Determine the [X, Y] coordinate at the center of the cell enclosing the given text.  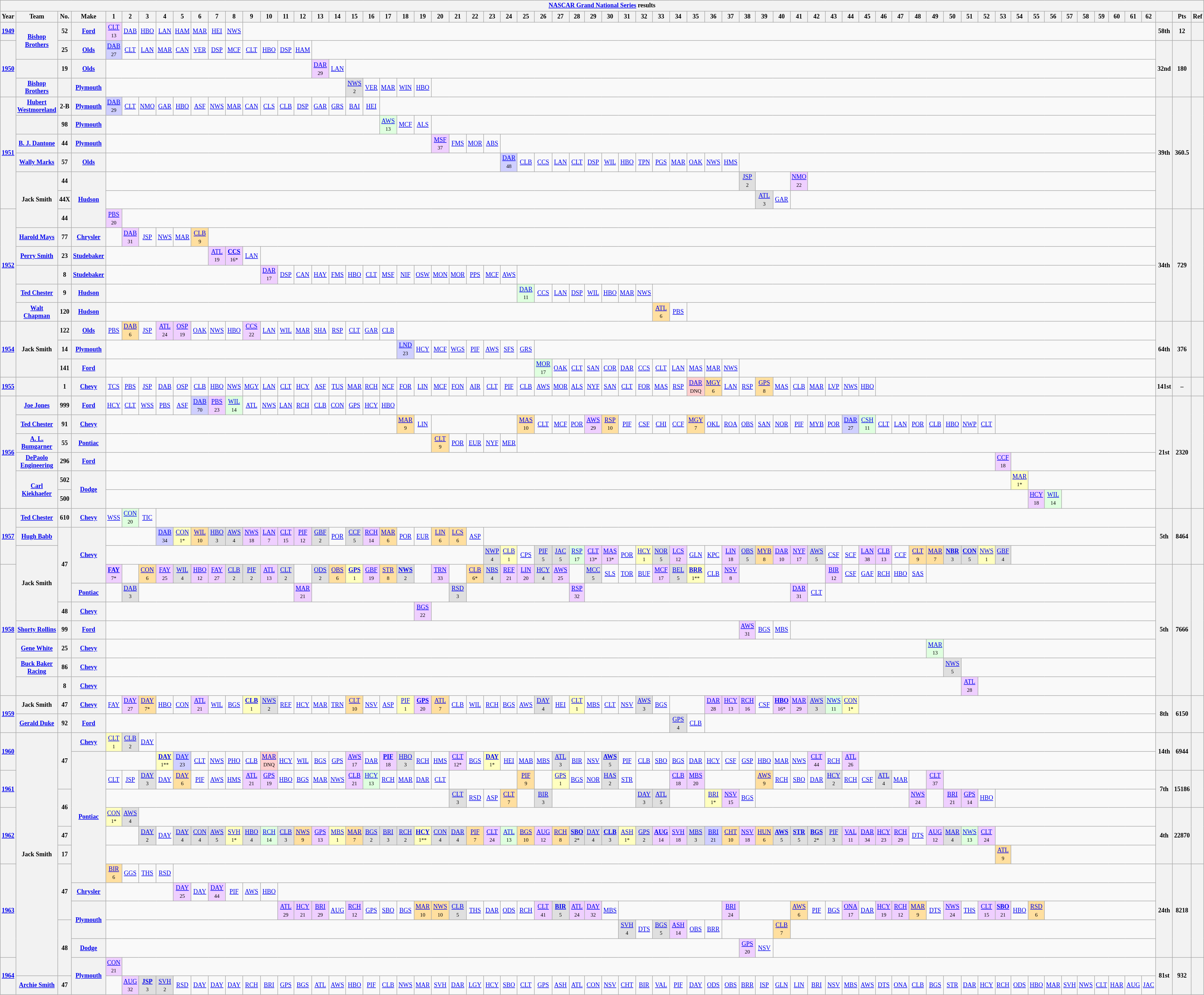
10 [269, 17]
41 [799, 17]
CLB 18 [678, 780]
SVH 4 [627, 929]
GPS 19 [269, 780]
NWS 9 [303, 836]
500 [65, 499]
92 [65, 724]
Harold Mays [37, 237]
CON 21 [114, 967]
1957 [8, 537]
CLT 13* [593, 555]
6944 [1182, 751]
77 [65, 237]
64th [1164, 349]
Gene White [37, 649]
81st [1164, 976]
PIF 3 [834, 836]
GGS [130, 873]
MCF 17 [661, 574]
22870 [1182, 836]
DAR 48 [509, 162]
AIR [475, 387]
DAR DNQ [696, 387]
MAB [526, 761]
39th [1164, 153]
ATL 26 [851, 761]
JAC [1149, 985]
610 [65, 518]
HBO 16* [782, 705]
CLT 13 [114, 31]
FAY [114, 705]
DAY 1** [165, 761]
RSP 10 [610, 424]
TRN [337, 705]
SVH 2 [165, 985]
BIR 12 [834, 574]
7666 [1182, 630]
PBS 20 [114, 219]
MGY 7 [696, 424]
37 [731, 17]
932 [1182, 976]
58th [1164, 31]
44X [65, 200]
PIF 2 [252, 574]
120 [65, 312]
OSW [423, 275]
4 [165, 17]
LAN 38 [867, 555]
JSP 2 [748, 181]
WGS [458, 350]
TRN 33 [440, 574]
27 [561, 17]
PGS [661, 162]
LCS 12 [678, 555]
NBS 4 [492, 574]
38 [748, 17]
TOR [627, 574]
BAI [355, 106]
RSP 32 [577, 592]
502 [65, 480]
TPN [644, 162]
PIF 7 [475, 836]
BGS 5 [661, 929]
31 [627, 17]
ATL 19 [217, 256]
4th [1164, 836]
BEL 5 [678, 574]
DAB 3 [130, 592]
AWS 25 [561, 574]
No. [65, 17]
JSP 3 [148, 985]
DAY 44 [217, 892]
Carl Kiekhaefer [37, 489]
GPS 14 [970, 798]
NMO 22 [799, 181]
SVH 18 [678, 836]
RSP 17 [577, 555]
WIL 10 [200, 536]
86 [65, 667]
Archie Smith [37, 985]
ATL 4 [883, 780]
CLB 7 [782, 929]
3 [148, 17]
BRI 1* [713, 798]
FAY 7* [114, 574]
VAL 11 [851, 836]
1959 [8, 714]
39 [764, 17]
HUN 6 [764, 836]
7 [217, 17]
MON [440, 275]
MOR 17 [543, 368]
16 [371, 17]
Shorty Rollins [37, 630]
SVH 1* [234, 836]
OBS 5 [748, 555]
CLT 44 [817, 761]
34 [678, 17]
BGS 2 [371, 836]
Hugh Babb [37, 536]
GPS 2 [644, 836]
A. L. Bumgarner [37, 443]
OSP [183, 387]
CLT 41 [543, 911]
LIN 18 [731, 555]
BIR 3 [543, 798]
ROA [731, 424]
BGS 2* [817, 836]
AUG 14 [661, 836]
Walt Chapman [37, 312]
MSF [388, 275]
PIF 18 [388, 761]
CLB 13 [883, 555]
59 [1102, 17]
CCF 5 [355, 536]
LGY [475, 985]
CLB 21 [355, 780]
RCH 8 [561, 836]
Year [8, 17]
Wally Marks [37, 162]
CLT 12* [458, 761]
DAB 34 [165, 536]
MER [509, 443]
LIN 6 [440, 536]
11 [286, 17]
1964 [8, 976]
MAR DNQ [269, 761]
MSF 37 [440, 144]
PIF 5 [543, 555]
32 [644, 17]
LND 23 [406, 350]
49 [935, 17]
18 [406, 17]
ABS [492, 144]
MBS 20 [696, 780]
TUS [337, 387]
BIR 6 [114, 873]
HAR [1117, 985]
NASCAR Grand National Series results [602, 6]
NWP [970, 424]
NWS 18 [252, 536]
1962 [8, 836]
CON 20 [130, 518]
NWS 5 [952, 667]
WIN [406, 87]
Make [88, 17]
MAS 13* [610, 555]
40 [782, 17]
BRI 29 [320, 911]
ONA [901, 985]
DAR 29 [320, 69]
CON 6 [148, 574]
1960 [8, 751]
HCY 21 [303, 911]
MBS 3 [696, 836]
HCY 19 [883, 911]
BRI 24 [731, 911]
999 [65, 406]
Buck Baker Racing [37, 667]
HCY 23 [883, 836]
7th [1164, 789]
ASH [561, 985]
SHA [320, 331]
REF [286, 705]
DAY 25 [183, 892]
LAN 7 [269, 536]
CLT 10 [355, 705]
53 [1003, 17]
CCS 16* [234, 256]
729 [1182, 265]
TCS [114, 387]
DAY 6 [183, 780]
1954 [8, 349]
8218 [1182, 910]
SAS [918, 574]
1951 [8, 153]
ASH 1* [627, 836]
13 [320, 17]
BUF [644, 574]
BRI 3 [388, 836]
62 [1149, 17]
SBO 2* [577, 836]
DAY 27 [130, 705]
HCY 2 [834, 780]
122 [65, 331]
ODS 2 [320, 574]
DAB 6 [130, 331]
HAY [320, 275]
DAR 31 [799, 592]
DAR 28 [713, 705]
AUG 32 [130, 985]
PHO [234, 761]
NBR 3 [952, 555]
PIF 1 [406, 705]
43 [834, 17]
CLT 3 [458, 798]
Pts [1182, 17]
141 [65, 368]
GPS 4 [678, 724]
HBO 4 [252, 836]
ATL 6 [661, 312]
MAR 21 [303, 592]
CLB 6* [475, 574]
30 [610, 17]
MAR 4 [952, 836]
32nd [1164, 69]
141st [1164, 387]
360.5 [1182, 153]
15 [355, 17]
AWS 9 [764, 780]
5 [183, 17]
DAR 4 [458, 836]
CLT 2 [286, 574]
2 [130, 17]
CCF 18 [1003, 462]
SLS [610, 574]
58 [1086, 17]
LVP [834, 387]
34th [1164, 265]
NOR 5 [661, 555]
TIC [148, 518]
HAS 2 [610, 780]
24th [1164, 910]
CON 5 [970, 555]
DAY 7* [148, 705]
Gerald Duke [37, 724]
Joe Jones [37, 406]
CHI [661, 424]
NCF [388, 387]
ATL 5 [661, 798]
PPS [475, 275]
1961 [8, 789]
REF 21 [509, 574]
MAR 1* [1020, 480]
180 [1182, 69]
CSH 11 [867, 424]
42 [817, 17]
50 [952, 17]
ATL 9 [1003, 855]
NWS 11 [834, 705]
24 [509, 17]
AWS 29 [593, 424]
CPS [526, 555]
56 [1053, 17]
DAY 32 [593, 911]
DAR 10 [782, 555]
61 [1133, 17]
1963 [8, 910]
CLB 5 [458, 911]
NSV 18 [748, 836]
DAB 29 [114, 106]
45 [867, 17]
ASH 14 [678, 929]
ATL 29 [286, 911]
60 [1117, 17]
54 [1020, 17]
22 [475, 17]
RSD 3 [458, 592]
GPS 13 [320, 836]
FON [458, 387]
51 [970, 17]
STR 8 [388, 574]
ISP [764, 985]
CHT [627, 985]
1955 [8, 387]
20 [440, 17]
DAR 34 [867, 836]
1956 [8, 452]
MBS 1 [337, 836]
WIL 4 [183, 574]
DAR 17 [269, 275]
GSP [748, 761]
GBF 4 [1003, 555]
DAB 70 [200, 406]
B. J. Dantone [37, 144]
NIF [406, 275]
ONA 17 [851, 911]
OSP 19 [183, 331]
Team [37, 17]
8th [1164, 714]
ATL 28 [970, 686]
COR [610, 368]
MGY [252, 387]
1949 [8, 31]
CHT 10 [731, 836]
MCC 5 [593, 574]
STR 5 [799, 836]
BIR 5 [561, 911]
NSV 8 [731, 574]
1958 [8, 630]
CLT 7 [509, 798]
BGS 10 [526, 836]
RSD 6 [1036, 911]
NSV 15 [731, 798]
DAY 2 [148, 836]
CLB 9 [200, 237]
6150 [1182, 714]
GAF [867, 574]
MAR 29 [799, 705]
SCF [851, 555]
98 [65, 125]
CCS 22 [252, 331]
DePaolo Engineering [37, 462]
PIF 12 [303, 536]
NWS 13 [970, 836]
NMO [148, 106]
MAR 6 [388, 536]
FAY 27 [217, 574]
Hubert Westmoreland [37, 106]
NWP 4 [492, 555]
VAL [661, 985]
DAR 27 [851, 424]
91 [65, 424]
26 [543, 17]
CLT 37 [935, 780]
SFS [509, 350]
MAR 10 [423, 911]
Ref [1198, 17]
KPC [713, 555]
OKL [713, 424]
BRR 1** [696, 574]
GBF 2 [320, 536]
PBS 23 [217, 406]
LIN 20 [526, 574]
2320 [1182, 452]
6 [200, 17]
AWS 13 [388, 125]
NWS 10 [440, 911]
DAB 27 [114, 50]
1950 [8, 69]
OBS 6 [337, 574]
29 [593, 17]
GBF 19 [371, 574]
BGS 22 [423, 611]
DAY 1* [492, 761]
– [1182, 387]
AWS 17 [355, 761]
ATL 7 [440, 705]
33 [661, 17]
RCH 29 [901, 836]
15186 [1182, 789]
NYF 17 [799, 555]
LCS 6 [458, 536]
NWS 1 [987, 555]
FAY 25 [165, 574]
GPS 8 [764, 387]
MGY 6 [713, 387]
DAB 31 [130, 237]
DAR 11 [526, 293]
JAC 5 [561, 555]
8464 [1182, 537]
28 [577, 17]
AWS 31 [748, 630]
HCY 18 [1036, 499]
PIF 9 [526, 780]
14th [1164, 751]
HCY 1 [644, 555]
99 [65, 630]
376 [1182, 349]
21 [458, 17]
RCH 16 [748, 705]
MAS 10 [526, 424]
MAR 13 [935, 649]
36 [713, 17]
DAY 23 [183, 761]
HBO 12 [200, 574]
SBO 21 [1003, 911]
MYB [817, 424]
35 [696, 17]
AWS 6 [799, 911]
MYB 8 [764, 555]
HCY 4 [543, 574]
HCY 1** [423, 836]
296 [65, 462]
RCH 2 [406, 836]
CLS [269, 106]
2-B [65, 106]
21st [1164, 452]
1952 [8, 265]
Perry Smith [37, 256]
